Detect which cell encompasses the target text, then output its [x, y] center coordinate. 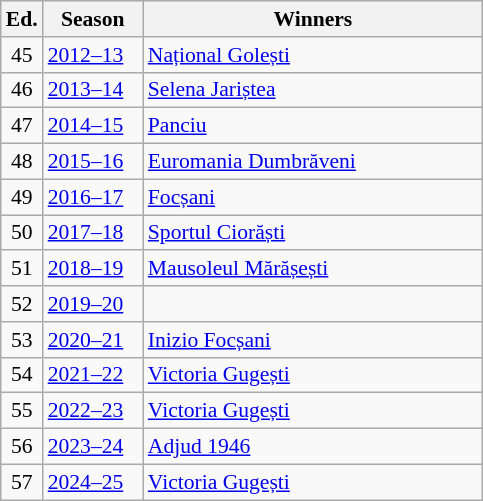
Selena Jariștea [313, 90]
Sportul Ciorăști [313, 233]
50 [22, 233]
2015–16 [93, 162]
49 [22, 197]
Season [93, 19]
Focșani [313, 197]
Panciu [313, 126]
46 [22, 90]
53 [22, 340]
2013–14 [93, 90]
2014–15 [93, 126]
54 [22, 375]
2018–19 [93, 269]
2012–13 [93, 55]
Euromania Dumbrăveni [313, 162]
2019–20 [93, 304]
55 [22, 411]
2022–23 [93, 411]
2016–17 [93, 197]
Ed. [22, 19]
45 [22, 55]
Winners [313, 19]
57 [22, 482]
Inizio Focșani [313, 340]
Mausoleul Mărășești [313, 269]
56 [22, 447]
2024–25 [93, 482]
2021–22 [93, 375]
Adjud 1946 [313, 447]
2017–18 [93, 233]
52 [22, 304]
51 [22, 269]
Național Golești [313, 55]
2023–24 [93, 447]
2020–21 [93, 340]
47 [22, 126]
48 [22, 162]
